Provide the [X, Y] coordinate of the cell's center where the given text is located.  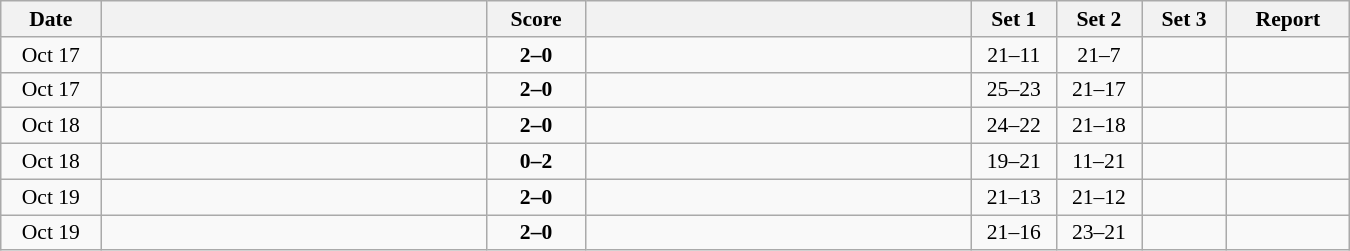
0–2 [536, 162]
Set 1 [1014, 19]
21–11 [1014, 55]
Set 2 [1098, 19]
24–22 [1014, 126]
21–13 [1014, 197]
Report [1288, 19]
21–16 [1014, 233]
11–21 [1098, 162]
Set 3 [1184, 19]
19–21 [1014, 162]
21–18 [1098, 126]
23–21 [1098, 233]
21–7 [1098, 55]
21–12 [1098, 197]
21–17 [1098, 90]
Date [51, 19]
Score [536, 19]
25–23 [1014, 90]
